Locate the cell with the specified text and output its (x, y) center coordinate. 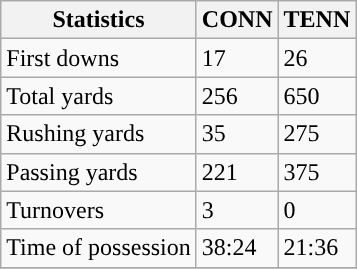
221 (237, 172)
275 (317, 134)
Total yards (99, 96)
17 (237, 58)
26 (317, 58)
Passing yards (99, 172)
Rushing yards (99, 134)
TENN (317, 20)
Statistics (99, 20)
38:24 (237, 248)
First downs (99, 58)
21:36 (317, 248)
3 (237, 210)
0 (317, 210)
35 (237, 134)
Time of possession (99, 248)
375 (317, 172)
CONN (237, 20)
256 (237, 96)
650 (317, 96)
Turnovers (99, 210)
